Determine the [X, Y] coordinate at the center of the cell enclosing the given text.  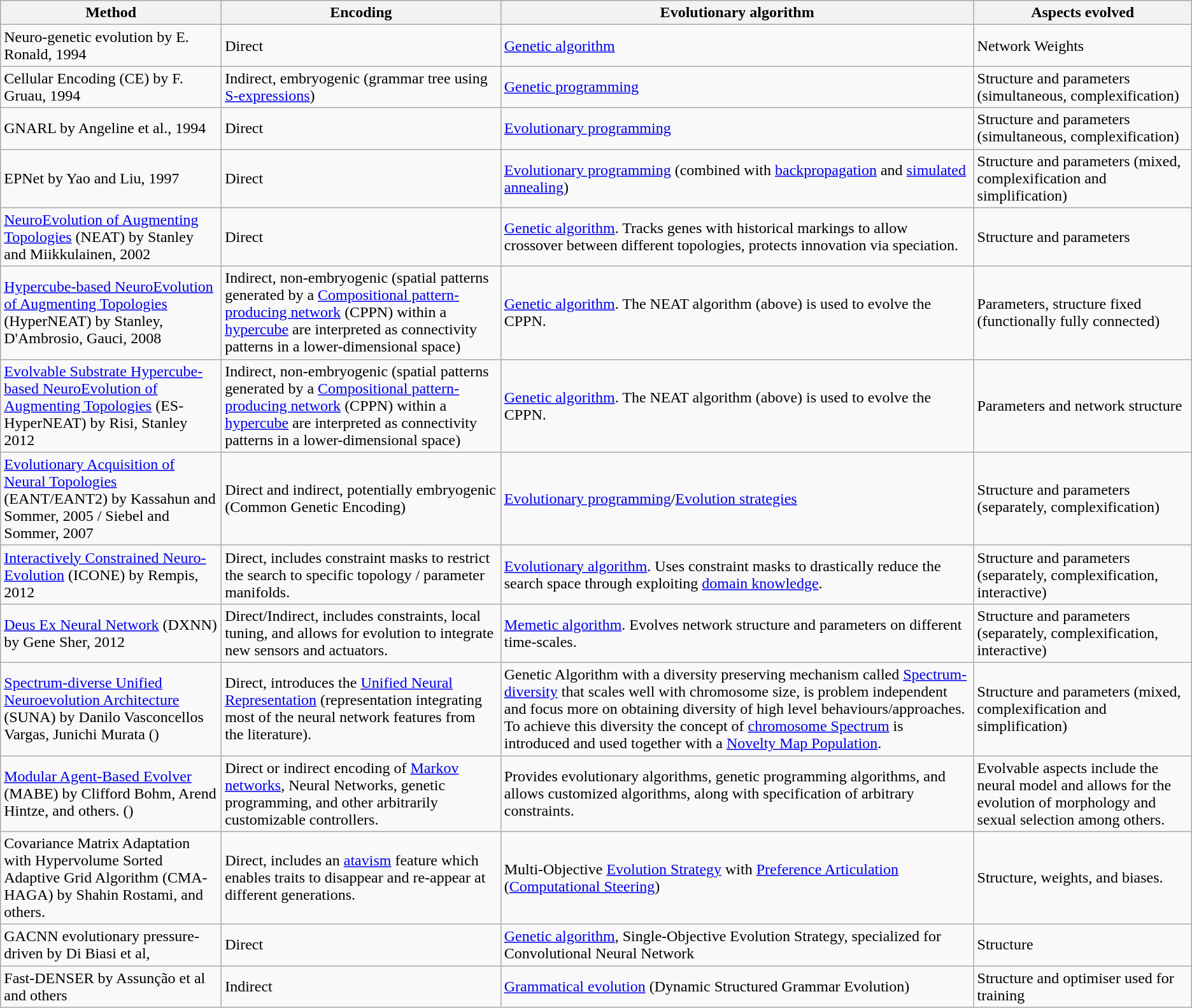
Direct or indirect encoding of Markov networks, Neural Networks, genetic programming, and other arbitrarily customizable controllers. [362, 793]
Evolutionary programming (combined with backpropagation and simulated annealing) [737, 178]
Structure and parameters [1082, 237]
Multi-Objective Evolution Strategy with Preference Articulation (Computational Steering) [737, 878]
Evolutionary programming [737, 129]
Spectrum-diverse Unified Neuroevolution Architecture (SUNA) by Danilo Vasconcellos Vargas, Junichi Murata () [111, 709]
Method [111, 13]
Parameters and network structure [1082, 406]
Covariance Matrix Adaptation with Hypervolume Sorted Adaptive Grid Algorithm (CMA-HAGA) by Shahin Rostami, and others. [111, 878]
EPNet by Yao and Liu, 1997 [111, 178]
GACNN evolutionary pressure-driven by Di Biasi et al, [111, 945]
Direct/Indirect, includes constraints, local tuning, and allows for evolution to integrate new sensors and actuators. [362, 633]
GNARL by Angeline et al., 1994 [111, 129]
Fast-DENSER by Assunção et al and others [111, 987]
Direct, includes an atavism feature which enables traits to disappear and re-appear at different generations. [362, 878]
Genetic programming [737, 87]
Cellular Encoding (CE) by F. Gruau, 1994 [111, 87]
Evolutionary programming/Evolution strategies [737, 499]
Evolutionary Acquisition of Neural Topologies (EANT/EANT2) by Kassahun and Sommer, 2005 / Siebel and Sommer, 2007 [111, 499]
Structure [1082, 945]
Genetic algorithm, Single-Objective Evolution Strategy, specialized for Convolutional Neural Network [737, 945]
Grammatical evolution (Dynamic Structured Grammar Evolution) [737, 987]
Direct, includes constraint masks to restrict the search to specific topology / parameter manifolds. [362, 574]
Hypercube-based NeuroEvolution of Augmenting Topologies (HyperNEAT) by Stanley, D'Ambrosio, Gauci, 2008 [111, 313]
NeuroEvolution of Augmenting Topologies (NEAT) by Stanley and Miikkulainen, 2002 [111, 237]
Genetic algorithm. Tracks genes with historical markings to allow crossover between different topologies, protects innovation via speciation. [737, 237]
Network Weights [1082, 46]
Parameters, structure fixed (functionally fully connected) [1082, 313]
Interactively Constrained Neuro-Evolution (ICONE) by Rempis, 2012 [111, 574]
Aspects evolved [1082, 13]
Direct, introduces the Unified Neural Representation (representation integrating most of the neural network features from the literature). [362, 709]
Direct and indirect, potentially embryogenic (Common Genetic Encoding) [362, 499]
Structure and optimiser used for training [1082, 987]
Evolutionary algorithm. Uses constraint masks to drastically reduce the search space through exploiting domain knowledge. [737, 574]
Structure, weights, and biases. [1082, 878]
Deus Ex Neural Network (DXNN) by Gene Sher, 2012 [111, 633]
Genetic algorithm [737, 46]
Modular Agent-Based Evolver (MABE) by Clifford Bohm, Arend Hintze, and others. () [111, 793]
Encoding [362, 13]
Evolutionary algorithm [737, 13]
Evolvable Substrate Hypercube-based NeuroEvolution of Augmenting Topologies (ES-HyperNEAT) by Risi, Stanley 2012 [111, 406]
Neuro-genetic evolution by E. Ronald, 1994 [111, 46]
Indirect, embryogenic (grammar tree using S-expressions) [362, 87]
Evolvable aspects include the neural model and allows for the evolution of morphology and sexual selection among others. [1082, 793]
Structure and parameters (separately, complexification) [1082, 499]
Indirect [362, 987]
Memetic algorithm. Evolves network structure and parameters on different time-scales. [737, 633]
